From the cell containing the given text, extract its center point as [X, Y] coordinate. 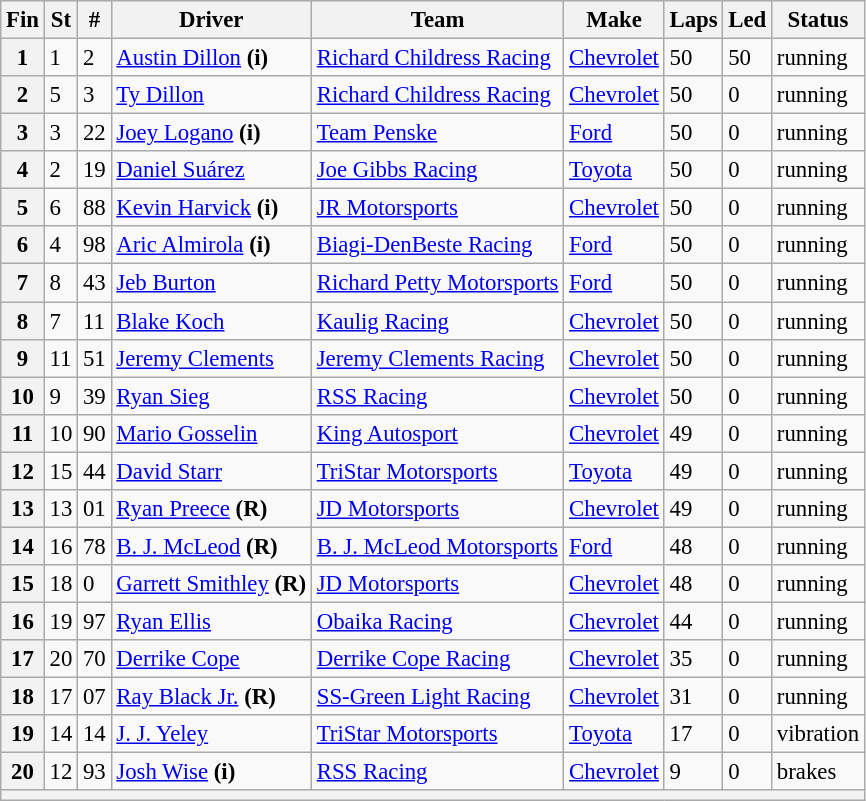
Kaulig Racing [437, 321]
Ryan Sieg [211, 396]
39 [94, 396]
90 [94, 433]
43 [94, 283]
Jeb Burton [211, 283]
93 [94, 772]
vibration [818, 734]
# [94, 20]
Led [748, 20]
Team [437, 20]
35 [694, 659]
Joe Gibbs Racing [437, 170]
Daniel Suárez [211, 170]
Aric Almirola (i) [211, 245]
70 [94, 659]
Ray Black Jr. (R) [211, 697]
Driver [211, 20]
Ryan Ellis [211, 621]
Jeremy Clements [211, 358]
Laps [694, 20]
Joey Logano (i) [211, 133]
Obaika Racing [437, 621]
Jeremy Clements Racing [437, 358]
31 [694, 697]
Derrike Cope [211, 659]
Austin Dillon (i) [211, 58]
brakes [818, 772]
88 [94, 208]
Garrett Smithley (R) [211, 584]
King Autosport [437, 433]
Mario Gosselin [211, 433]
Team Penske [437, 133]
Ryan Preece (R) [211, 509]
07 [94, 697]
01 [94, 509]
Status [818, 20]
SS-Green Light Racing [437, 697]
97 [94, 621]
78 [94, 546]
J. J. Yeley [211, 734]
Kevin Harvick (i) [211, 208]
51 [94, 358]
Blake Koch [211, 321]
Fin [23, 20]
Ty Dillon [211, 95]
St [60, 20]
Derrike Cope Racing [437, 659]
Richard Petty Motorsports [437, 283]
Biagi-DenBeste Racing [437, 245]
B. J. McLeod (R) [211, 546]
JR Motorsports [437, 208]
Josh Wise (i) [211, 772]
98 [94, 245]
B. J. McLeod Motorsports [437, 546]
Make [614, 20]
22 [94, 133]
David Starr [211, 471]
